Detect which cell encompasses the target text, then output its (X, Y) center coordinate. 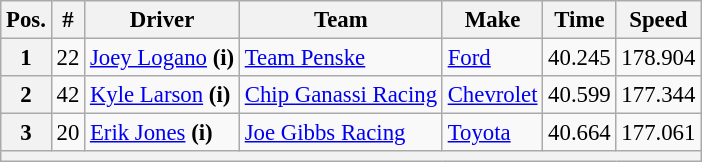
Time (580, 20)
40.245 (580, 58)
Team Penske (340, 58)
Team (340, 20)
Driver (162, 20)
42 (68, 95)
40.664 (580, 133)
3 (26, 133)
Joey Logano (i) (162, 58)
Kyle Larson (i) (162, 95)
# (68, 20)
40.599 (580, 95)
Erik Jones (i) (162, 133)
Speed (658, 20)
177.061 (658, 133)
22 (68, 58)
Ford (492, 58)
Pos. (26, 20)
Make (492, 20)
Chip Ganassi Racing (340, 95)
Toyota (492, 133)
Chevrolet (492, 95)
177.344 (658, 95)
178.904 (658, 58)
1 (26, 58)
20 (68, 133)
2 (26, 95)
Joe Gibbs Racing (340, 133)
